Search for the cell housing the specified text and yield its [X, Y] center coordinate. 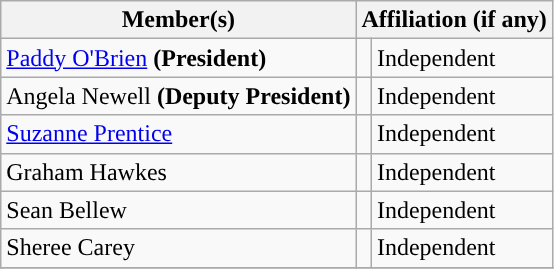
Angela Newell (Deputy President) [178, 96]
Suzanne Prentice [178, 134]
Sean Bellew [178, 210]
Graham Hawkes [178, 172]
Affiliation (if any) [454, 20]
Member(s) [178, 20]
Paddy O'Brien (President) [178, 58]
Sheree Carey [178, 248]
